Scan for the cell matching the given text and deliver its (X, Y) coordinate at center. 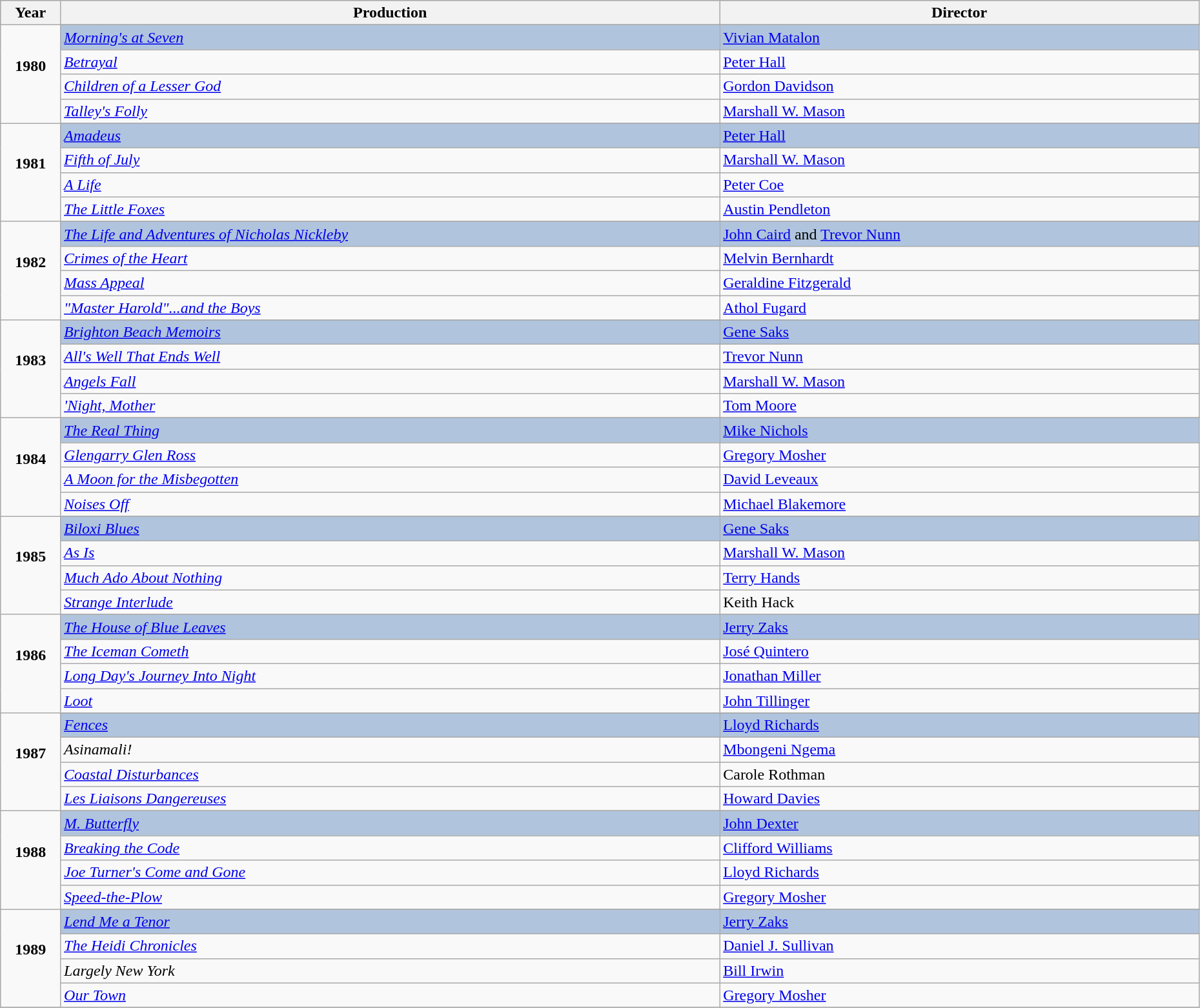
The House of Blue Leaves (390, 627)
Strange Interlude (390, 602)
1989 (31, 958)
Fifth of July (390, 160)
Tom Moore (959, 406)
Keith Hack (959, 602)
1985 (31, 565)
Breaking the Code (390, 848)
'Night, Mother (390, 406)
Amadeus (390, 136)
As Is (390, 553)
Talley's Folly (390, 111)
Mass Appeal (390, 283)
Austin Pendleton (959, 209)
"Master Harold"...and the Boys (390, 308)
Lend Me a Tenor (390, 922)
The Little Foxes (390, 209)
Athol Fugard (959, 308)
Joe Turner's Come and Gone (390, 872)
A Life (390, 185)
Speed-the-Plow (390, 897)
Angels Fall (390, 381)
The Iceman Cometh (390, 651)
Long Day's Journey Into Night (390, 676)
Coastal Disturbances (390, 774)
1982 (31, 270)
Much Ado About Nothing (390, 578)
Mbongeni Ngema (959, 750)
Trevor Nunn (959, 357)
Our Town (390, 995)
1981 (31, 172)
1988 (31, 860)
A Moon for the Misbegotten (390, 479)
Crimes of the Heart (390, 258)
Largely New York (390, 971)
Les Liaisons Dangereuses (390, 799)
Clifford Williams (959, 848)
Glengarry Glen Ross (390, 455)
David Leveaux (959, 479)
Asinamali! (390, 750)
The Heidi Chronicles (390, 946)
Year (31, 13)
Jonathan Miller (959, 676)
Production (390, 13)
1980 (31, 74)
John Tillinger (959, 700)
Howard Davies (959, 799)
Melvin Bernhardt (959, 258)
Michael Blakemore (959, 504)
1984 (31, 467)
Biloxi Blues (390, 529)
1983 (31, 369)
Loot (390, 700)
The Life and Adventures of Nicholas Nickleby (390, 234)
Gordon Davidson (959, 86)
Daniel J. Sullivan (959, 946)
Mike Nichols (959, 430)
John Dexter (959, 823)
All's Well That Ends Well (390, 357)
John Caird and Trevor Nunn (959, 234)
The Real Thing (390, 430)
1987 (31, 762)
Morning's at Seven (390, 37)
Director (959, 13)
Vivian Matalon (959, 37)
José Quintero (959, 651)
Peter Coe (959, 185)
M. Butterfly (390, 823)
Terry Hands (959, 578)
1986 (31, 663)
Noises Off (390, 504)
Fences (390, 725)
Betrayal (390, 62)
Children of a Lesser God (390, 86)
Brighton Beach Memoirs (390, 332)
Geraldine Fitzgerald (959, 283)
Carole Rothman (959, 774)
Bill Irwin (959, 971)
